Locate the cell with the specified text and output its (X, Y) center coordinate. 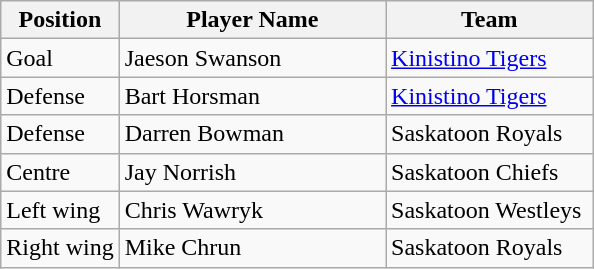
Saskatoon Chiefs (490, 172)
Goal (60, 58)
Position (60, 20)
Jay Norrish (252, 172)
Saskatoon Westleys (490, 210)
Jaeson Swanson (252, 58)
Centre (60, 172)
Chris Wawryk (252, 210)
Bart Horsman (252, 96)
Mike Chrun (252, 248)
Left wing (60, 210)
Team (490, 20)
Player Name (252, 20)
Darren Bowman (252, 134)
Right wing (60, 248)
